Scan for the cell matching the given text and deliver its (x, y) coordinate at center. 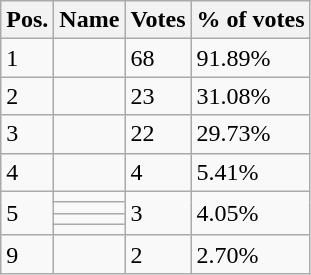
29.73% (250, 134)
Name (90, 20)
1 (28, 58)
31.08% (250, 96)
Votes (158, 20)
5 (28, 213)
23 (158, 96)
9 (28, 254)
% of votes (250, 20)
5.41% (250, 172)
68 (158, 58)
4.05% (250, 213)
22 (158, 134)
91.89% (250, 58)
Pos. (28, 20)
2.70% (250, 254)
